Scan for the cell matching the given text and deliver its (x, y) coordinate at center. 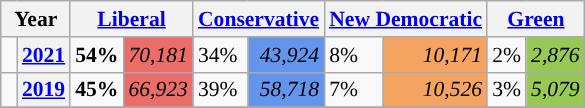
10,526 (435, 90)
3% (506, 90)
2,876 (556, 55)
2% (506, 55)
Year (36, 19)
43,924 (286, 55)
Conservative (258, 19)
39% (220, 90)
34% (220, 55)
10,171 (435, 55)
Green (536, 19)
54% (96, 55)
45% (96, 90)
70,181 (158, 55)
8% (353, 55)
5,079 (556, 90)
2021 (44, 55)
2019 (44, 90)
Liberal (132, 19)
7% (353, 90)
66,923 (158, 90)
New Democratic (406, 19)
58,718 (286, 90)
